Locate the cell with the specified text and output its [x, y] center coordinate. 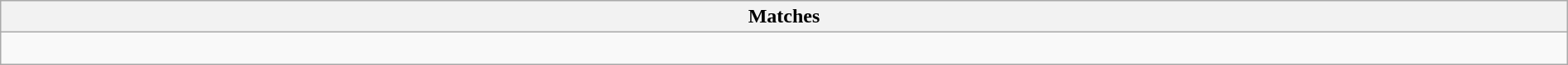
Matches [784, 17]
